For the text-containing cell, return its midpoint in (X, Y) coordinate format. 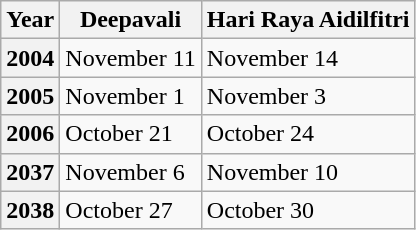
October 27 (130, 210)
November 10 (308, 172)
November 1 (130, 96)
November 14 (308, 58)
November 3 (308, 96)
Year (30, 20)
October 24 (308, 134)
November 11 (130, 58)
November 6 (130, 172)
2005 (30, 96)
Hari Raya Aidilfitri (308, 20)
2004 (30, 58)
October 30 (308, 210)
October 21 (130, 134)
Deepavali (130, 20)
2038 (30, 210)
2037 (30, 172)
2006 (30, 134)
